Identify which cell holds the provided text, then report its [X, Y] central coordinate. 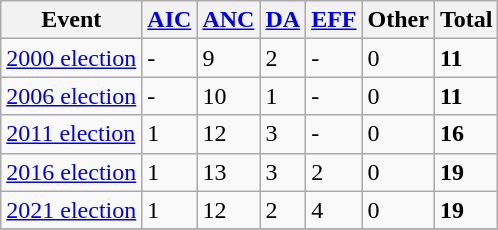
Total [466, 20]
2016 election [72, 172]
EFF [334, 20]
9 [228, 58]
10 [228, 96]
2021 election [72, 210]
2000 election [72, 58]
4 [334, 210]
2011 election [72, 134]
AIC [170, 20]
Other [398, 20]
DA [283, 20]
16 [466, 134]
2006 election [72, 96]
ANC [228, 20]
Event [72, 20]
13 [228, 172]
